Find where the given text appears and provide that cell's center as (X, Y) coordinate. 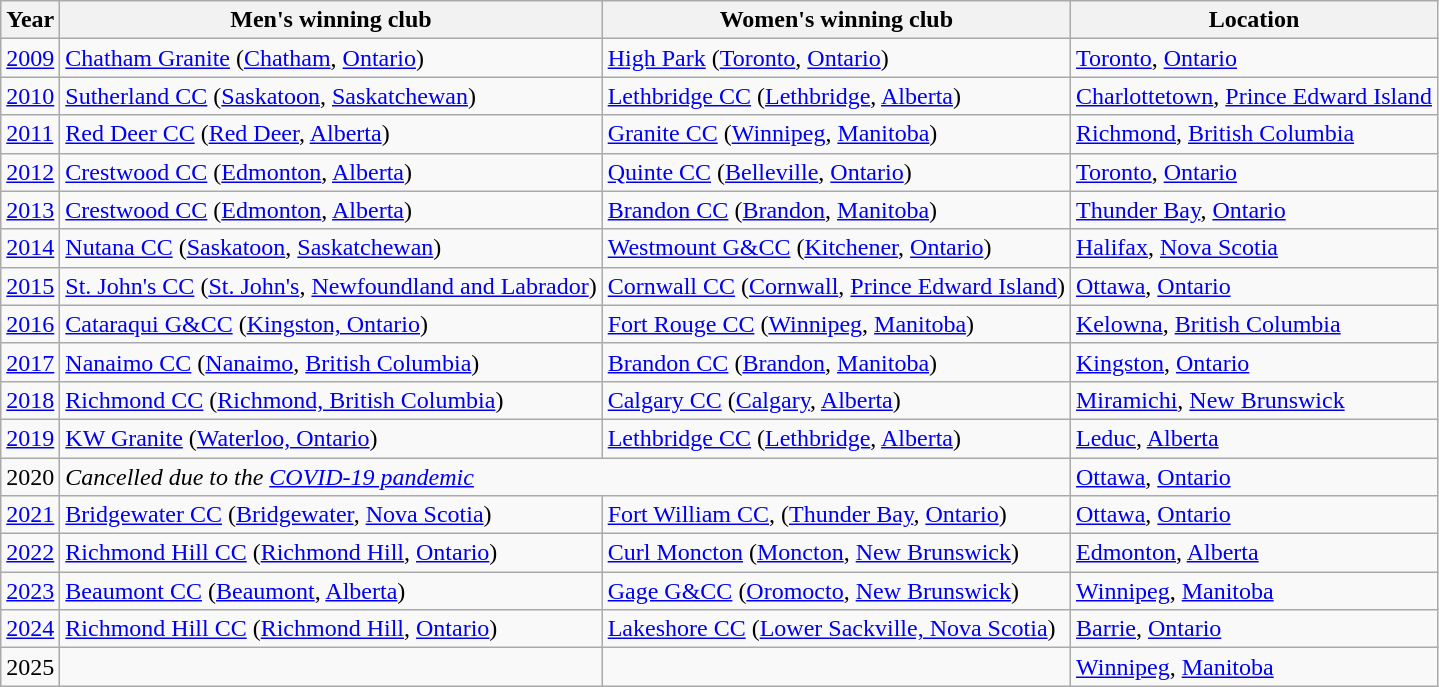
2022 (30, 553)
Sutherland CC (Saskatoon, Saskatchewan) (331, 96)
Beaumont CC (Beaumont, Alberta) (331, 591)
Fort William CC, (Thunder Bay, Ontario) (836, 515)
Women's winning club (836, 20)
Granite CC (Winnipeg, Manitoba) (836, 134)
Chatham Granite (Chatham, Ontario) (331, 58)
2014 (30, 248)
Barrie, Ontario (1254, 629)
Richmond CC (Richmond, British Columbia) (331, 400)
Cancelled due to the COVID-19 pandemic (566, 477)
Lakeshore CC (Lower Sackville, Nova Scotia) (836, 629)
Quinte CC (Belleville, Ontario) (836, 172)
Thunder Bay, Ontario (1254, 210)
Miramichi, New Brunswick (1254, 400)
Richmond, British Columbia (1254, 134)
2018 (30, 400)
Curl Moncton (Moncton, New Brunswick) (836, 553)
2024 (30, 629)
Calgary CC (Calgary, Alberta) (836, 400)
Charlottetown, Prince Edward Island (1254, 96)
Leduc, Alberta (1254, 438)
St. John's CC (St. John's, Newfoundland and Labrador) (331, 286)
Westmount G&CC (Kitchener, Ontario) (836, 248)
Men's winning club (331, 20)
Fort Rouge CC (Winnipeg, Manitoba) (836, 324)
Nanaimo CC (Nanaimo, British Columbia) (331, 362)
2016 (30, 324)
Cataraqui G&CC (Kingston, Ontario) (331, 324)
Gage G&CC (Oromocto, New Brunswick) (836, 591)
2010 (30, 96)
2023 (30, 591)
2013 (30, 210)
Kelowna, British Columbia (1254, 324)
2017 (30, 362)
2020 (30, 477)
KW Granite (Waterloo, Ontario) (331, 438)
Bridgewater CC (Bridgewater, Nova Scotia) (331, 515)
High Park (Toronto, Ontario) (836, 58)
2019 (30, 438)
Kingston, Ontario (1254, 362)
Cornwall CC (Cornwall, Prince Edward Island) (836, 286)
2009 (30, 58)
Red Deer CC (Red Deer, Alberta) (331, 134)
2012 (30, 172)
2011 (30, 134)
Location (1254, 20)
Nutana CC (Saskatoon, Saskatchewan) (331, 248)
Edmonton, Alberta (1254, 553)
Year (30, 20)
2025 (30, 667)
2021 (30, 515)
Halifax, Nova Scotia (1254, 248)
2015 (30, 286)
